Search for the cell housing the specified text and yield its [x, y] center coordinate. 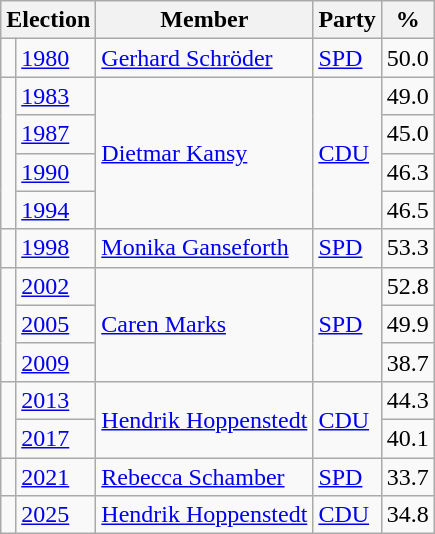
44.3 [408, 400]
33.7 [408, 477]
Party [347, 20]
38.7 [408, 362]
1998 [56, 248]
Member [204, 20]
Dietmar Kansy [204, 153]
1980 [56, 58]
Monika Ganseforth [204, 248]
2002 [56, 286]
53.3 [408, 248]
2013 [56, 400]
2025 [56, 515]
49.9 [408, 324]
Gerhard Schröder [204, 58]
40.1 [408, 438]
52.8 [408, 286]
Election [48, 20]
1983 [56, 96]
2017 [56, 438]
49.0 [408, 96]
46.5 [408, 210]
1990 [56, 172]
1987 [56, 134]
1994 [56, 210]
Caren Marks [204, 324]
50.0 [408, 58]
% [408, 20]
2021 [56, 477]
Rebecca Schamber [204, 477]
46.3 [408, 172]
2009 [56, 362]
2005 [56, 324]
34.8 [408, 515]
45.0 [408, 134]
